Capture the cell that displays the provided text and extract its (X, Y) central coordinate. 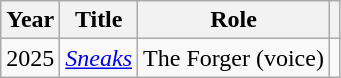
2025 (30, 58)
The Forger (voice) (234, 58)
Title (99, 20)
Role (234, 20)
Sneaks (99, 58)
Year (30, 20)
